Identify which cell holds the provided text, then report its [x, y] central coordinate. 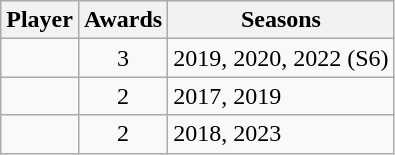
2018, 2023 [281, 134]
3 [122, 58]
Player [40, 20]
Seasons [281, 20]
Awards [122, 20]
2017, 2019 [281, 96]
2019, 2020, 2022 (S6) [281, 58]
